Scan for the cell matching the given text and deliver its (X, Y) coordinate at center. 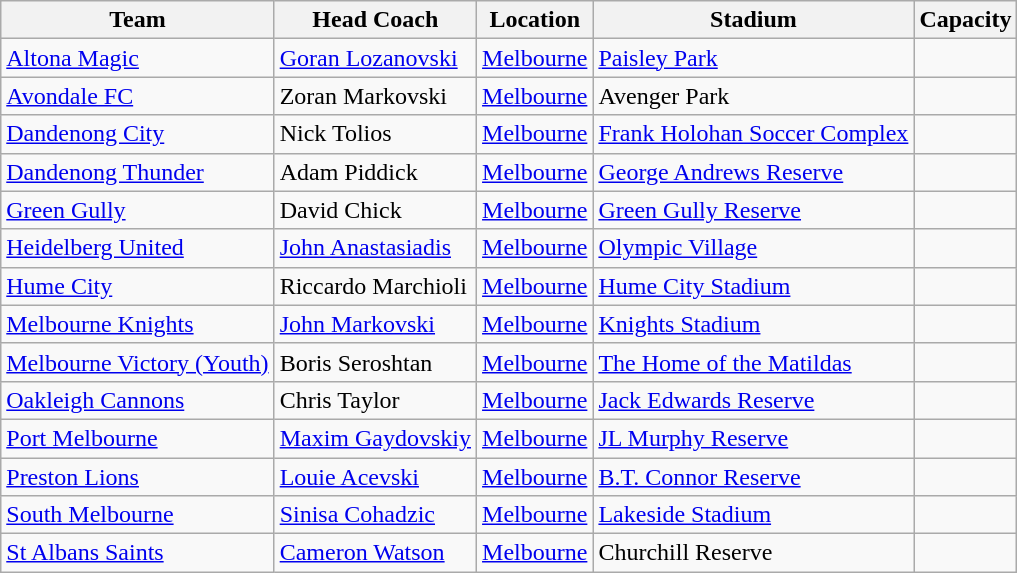
Heidelberg United (138, 248)
Chris Taylor (375, 400)
Adam Piddick (375, 172)
B.T. Connor Reserve (754, 477)
Port Melbourne (138, 438)
Boris Seroshtan (375, 362)
Maxim Gaydovskiy (375, 438)
Sinisa Cohadzic (375, 515)
Frank Holohan Soccer Complex (754, 134)
Zoran Markovski (375, 96)
Melbourne Knights (138, 324)
Hume City (138, 286)
John Markovski (375, 324)
Dandenong Thunder (138, 172)
Oakleigh Cannons (138, 400)
Knights Stadium (754, 324)
Green Gully (138, 210)
Olympic Village (754, 248)
Melbourne Victory (Youth) (138, 362)
Avenger Park (754, 96)
Churchill Reserve (754, 553)
The Home of the Matildas (754, 362)
St Albans Saints (138, 553)
Louie Acevski (375, 477)
David Chick (375, 210)
Riccardo Marchioli (375, 286)
Avondale FC (138, 96)
South Melbourne (138, 515)
Nick Tolios (375, 134)
Head Coach (375, 20)
George Andrews Reserve (754, 172)
Capacity (966, 20)
Preston Lions (138, 477)
JL Murphy Reserve (754, 438)
Jack Edwards Reserve (754, 400)
John Anastasiadis (375, 248)
Altona Magic (138, 58)
Stadium (754, 20)
Goran Lozanovski (375, 58)
Green Gully Reserve (754, 210)
Cameron Watson (375, 553)
Location (535, 20)
Team (138, 20)
Dandenong City (138, 134)
Paisley Park (754, 58)
Lakeside Stadium (754, 515)
Hume City Stadium (754, 286)
